Pinpoint the cell where the given text exists, returning its [x, y] midpoint coordinate. 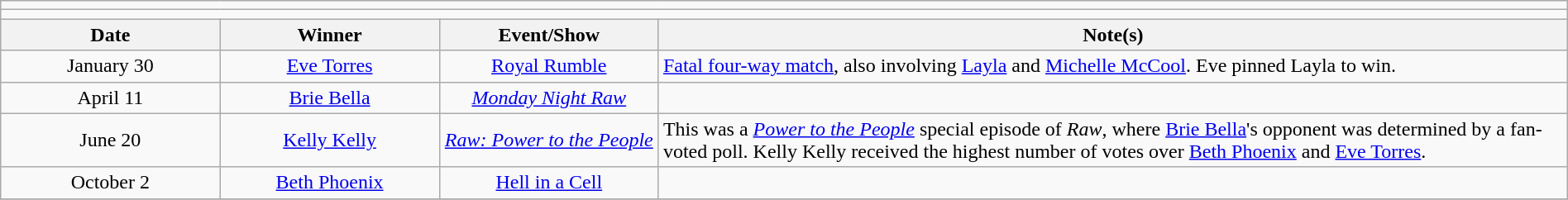
June 20 [111, 140]
October 2 [111, 183]
Eve Torres [329, 66]
Note(s) [1113, 35]
Event/Show [549, 35]
Monday Night Raw [549, 98]
Beth Phoenix [329, 183]
Fatal four-way match, also involving Layla and Michelle McCool. Eve pinned Layla to win. [1113, 66]
Brie Bella [329, 98]
Royal Rumble [549, 66]
Kelly Kelly [329, 140]
Raw: Power to the People [549, 140]
April 11 [111, 98]
Hell in a Cell [549, 183]
Date [111, 35]
January 30 [111, 66]
Winner [329, 35]
